Return the [X, Y] coordinate for the center point of the cell that contains the specified text.  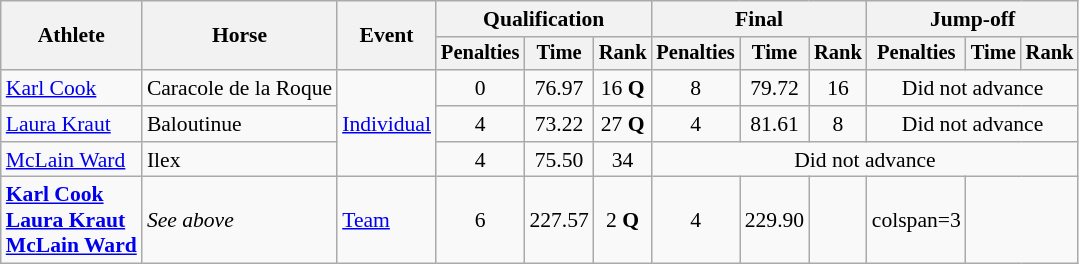
16 Q [623, 88]
Qualification [544, 19]
Ilex [240, 160]
27 Q [623, 124]
16 [838, 88]
McLain Ward [72, 160]
229.90 [774, 220]
Team [386, 220]
75.50 [558, 160]
Athlete [72, 36]
34 [623, 160]
73.22 [558, 124]
Jump-off [973, 19]
Caracole de la Roque [240, 88]
Horse [240, 36]
0 [480, 88]
See above [240, 220]
76.97 [558, 88]
2 Q [623, 220]
Final [758, 19]
Laura Kraut [72, 124]
79.72 [774, 88]
colspan=3 [916, 220]
Karl Cook [72, 88]
6 [480, 220]
81.61 [774, 124]
Baloutinue [240, 124]
Event [386, 36]
Individual [386, 124]
227.57 [558, 220]
Karl CookLaura KrautMcLain Ward [72, 220]
